Search for the cell housing the specified text and yield its [X, Y] center coordinate. 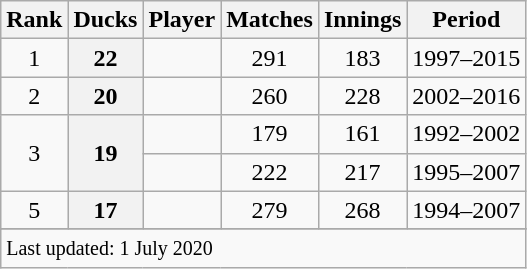
260 [270, 96]
1 [34, 58]
20 [106, 96]
17 [106, 210]
Innings [362, 20]
2002–2016 [466, 96]
1992–2002 [466, 134]
3 [34, 153]
217 [362, 172]
1995–2007 [466, 172]
Player [182, 20]
222 [270, 172]
291 [270, 58]
19 [106, 153]
179 [270, 134]
Matches [270, 20]
183 [362, 58]
22 [106, 58]
Last updated: 1 July 2020 [264, 248]
161 [362, 134]
279 [270, 210]
Period [466, 20]
Ducks [106, 20]
Rank [34, 20]
228 [362, 96]
268 [362, 210]
2 [34, 96]
1994–2007 [466, 210]
5 [34, 210]
1997–2015 [466, 58]
